Provide the (X, Y) coordinate of the cell's center where the given text is located.  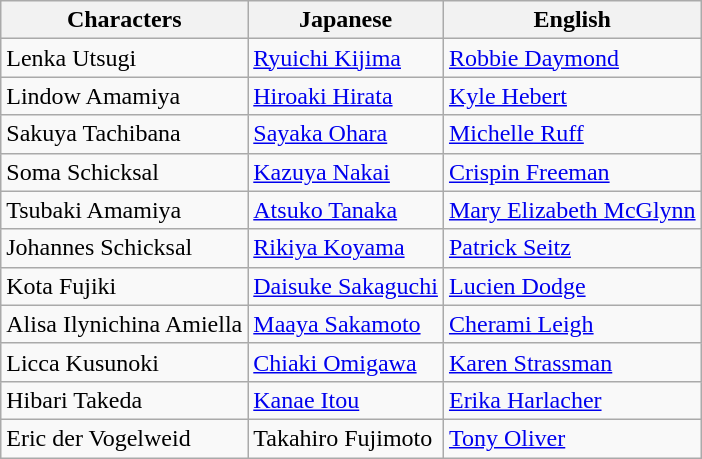
Sakuya Tachibana (124, 134)
Johannes Schicksal (124, 248)
Takahiro Fujimoto (346, 438)
Lucien Dodge (572, 286)
Japanese (346, 20)
Hibari Takeda (124, 400)
Kanae Itou (346, 400)
Crispin Freeman (572, 172)
English (572, 20)
Mary Elizabeth McGlynn (572, 210)
Kyle Hebert (572, 96)
Michelle Ruff (572, 134)
Kota Fujiki (124, 286)
Sayaka Ohara (346, 134)
Maaya Sakamoto (346, 324)
Erika Harlacher (572, 400)
Lenka Utsugi (124, 58)
Characters (124, 20)
Tsubaki Amamiya (124, 210)
Hiroaki Hirata (346, 96)
Patrick Seitz (572, 248)
Daisuke Sakaguchi (346, 286)
Lindow Amamiya (124, 96)
Robbie Daymond (572, 58)
Cherami Leigh (572, 324)
Rikiya Koyama (346, 248)
Atsuko Tanaka (346, 210)
Eric der Vogelweid (124, 438)
Alisa Ilynichina Amiella (124, 324)
Kazuya Nakai (346, 172)
Soma Schicksal (124, 172)
Karen Strassman (572, 362)
Tony Oliver (572, 438)
Ryuichi Kijima (346, 58)
Chiaki Omigawa (346, 362)
Licca Kusunoki (124, 362)
